Scan for the cell matching the given text and deliver its (x, y) coordinate at center. 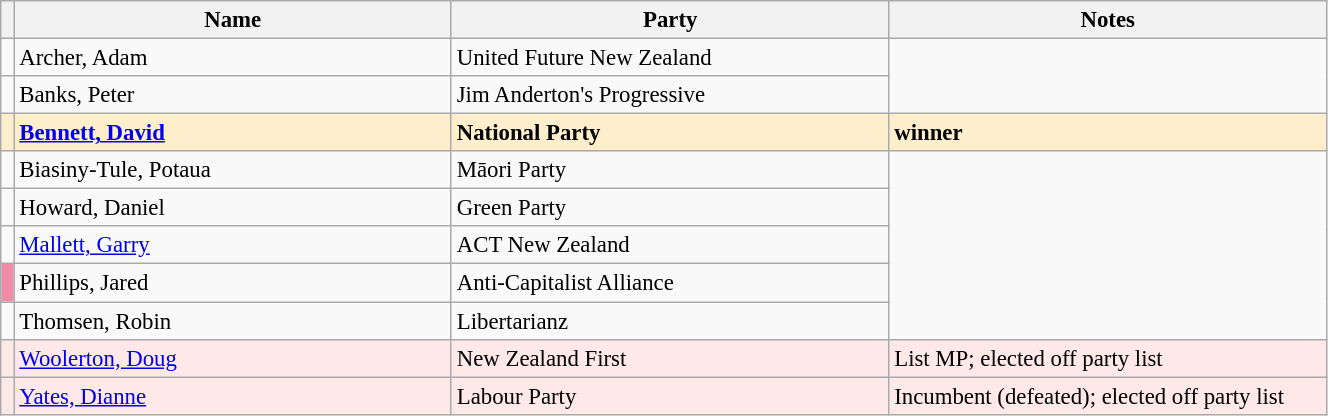
winner (1108, 133)
Name (232, 20)
ACT New Zealand (670, 245)
Biasiny-Tule, Potaua (232, 170)
Libertarianz (670, 321)
Howard, Daniel (232, 208)
Woolerton, Doug (232, 358)
National Party (670, 133)
Notes (1108, 20)
Incumbent (defeated); elected off party list (1108, 396)
United Future New Zealand (670, 58)
List MP; elected off party list (1108, 358)
Green Party (670, 208)
Phillips, Jared (232, 283)
Banks, Peter (232, 95)
Yates, Dianne (232, 396)
Thomsen, Robin (232, 321)
Labour Party (670, 396)
Party (670, 20)
Anti-Capitalist Alliance (670, 283)
New Zealand First (670, 358)
Mallett, Garry (232, 245)
Jim Anderton's Progressive (670, 95)
Archer, Adam (232, 58)
Bennett, David (232, 133)
Māori Party (670, 170)
